Return the (x, y) coordinate for the center point of the cell that contains the specified text.  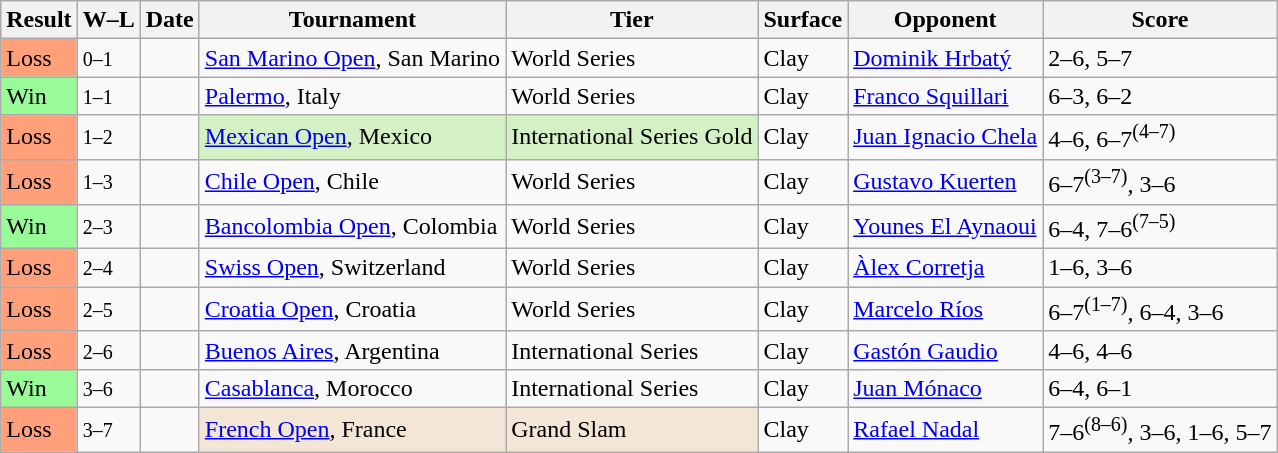
Palermo, Italy (352, 96)
San Marino Open, San Marino (352, 58)
2–6, 5–7 (1160, 58)
Bancolombia Open, Colombia (352, 226)
3–7 (108, 430)
Franco Squillari (946, 96)
Date (170, 20)
Casablanca, Morocco (352, 388)
3–6 (108, 388)
1–2 (108, 138)
Mexican Open, Mexico (352, 138)
6–4, 7–6(7–5) (1160, 226)
Buenos Aires, Argentina (352, 350)
Grand Slam (632, 430)
Àlex Corretja (946, 268)
4–6, 4–6 (1160, 350)
1–3 (108, 182)
W–L (108, 20)
Tier (632, 20)
Juan Ignacio Chela (946, 138)
6–7(3–7), 3–6 (1160, 182)
Juan Mónaco (946, 388)
Gustavo Kuerten (946, 182)
International Series Gold (632, 138)
1–6, 3–6 (1160, 268)
1–1 (108, 96)
2–6 (108, 350)
Tournament (352, 20)
Dominik Hrbatý (946, 58)
French Open, France (352, 430)
Score (1160, 20)
2–5 (108, 310)
2–3 (108, 226)
Croatia Open, Croatia (352, 310)
7–6(8–6), 3–6, 1–6, 5–7 (1160, 430)
6–7(1–7), 6–4, 3–6 (1160, 310)
4–6, 6–7(4–7) (1160, 138)
Rafael Nadal (946, 430)
Opponent (946, 20)
Marcelo Ríos (946, 310)
2–4 (108, 268)
6–4, 6–1 (1160, 388)
Surface (803, 20)
6–3, 6–2 (1160, 96)
0–1 (108, 58)
Younes El Aynaoui (946, 226)
Swiss Open, Switzerland (352, 268)
Gastón Gaudio (946, 350)
Chile Open, Chile (352, 182)
Result (39, 20)
